Capture the cell that displays the provided text and extract its [X, Y] central coordinate. 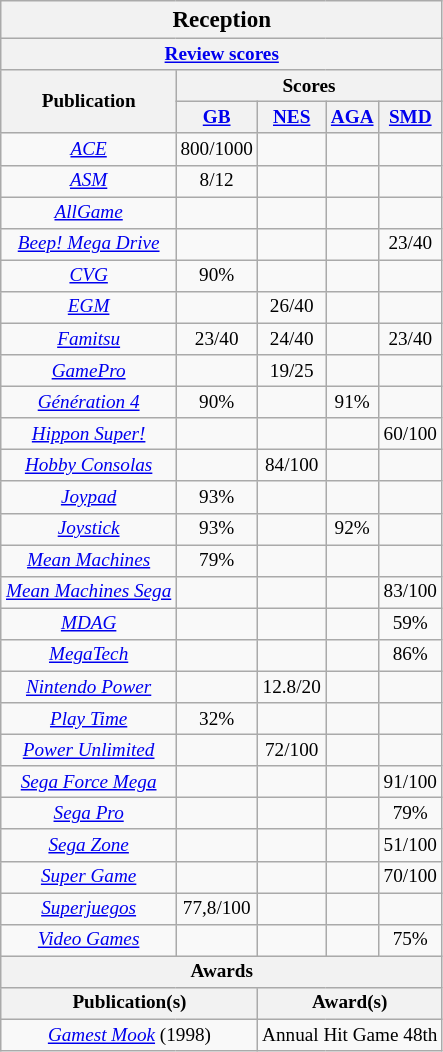
19/25 [292, 371]
Mean Machines [88, 561]
Hippon Super! [88, 434]
Joypad [88, 497]
8/12 [217, 181]
72/100 [292, 751]
Famitsu [88, 339]
Nintendo Power [88, 687]
Scores [309, 86]
AGA [352, 118]
GB [217, 118]
24/40 [292, 339]
800/1000 [217, 149]
59% [411, 624]
Super Game [88, 877]
86% [411, 656]
Publication(s) [129, 1004]
Play Time [88, 719]
91/100 [411, 782]
Power Unlimited [88, 751]
Hobby Consolas [88, 466]
Sega Pro [88, 814]
Superjuegos [88, 909]
60/100 [411, 434]
Sega Zone [88, 845]
Génération 4 [88, 402]
Reception [222, 20]
70/100 [411, 877]
83/100 [411, 592]
Joystick [88, 529]
MegaTech [88, 656]
84/100 [292, 466]
Award(s) [350, 1004]
ACE [88, 149]
77,8/100 [217, 909]
NES [292, 118]
Review scores [222, 54]
Publication [88, 102]
Gamest Mook (1998) [129, 1035]
SMD [411, 118]
MDAG [88, 624]
Beep! Mega Drive [88, 244]
Sega Force Mega [88, 782]
75% [411, 940]
32% [217, 719]
91% [352, 402]
12.8/20 [292, 687]
Awards [222, 972]
CVG [88, 276]
Video Games [88, 940]
ASM [88, 181]
51/100 [411, 845]
EGM [88, 308]
Mean Machines Sega [88, 592]
AllGame [88, 213]
92% [352, 529]
GamePro [88, 371]
26/40 [292, 308]
Annual Hit Game 48th [350, 1035]
